Extract the (x, y) coordinate from the center of the cell holding the provided text.  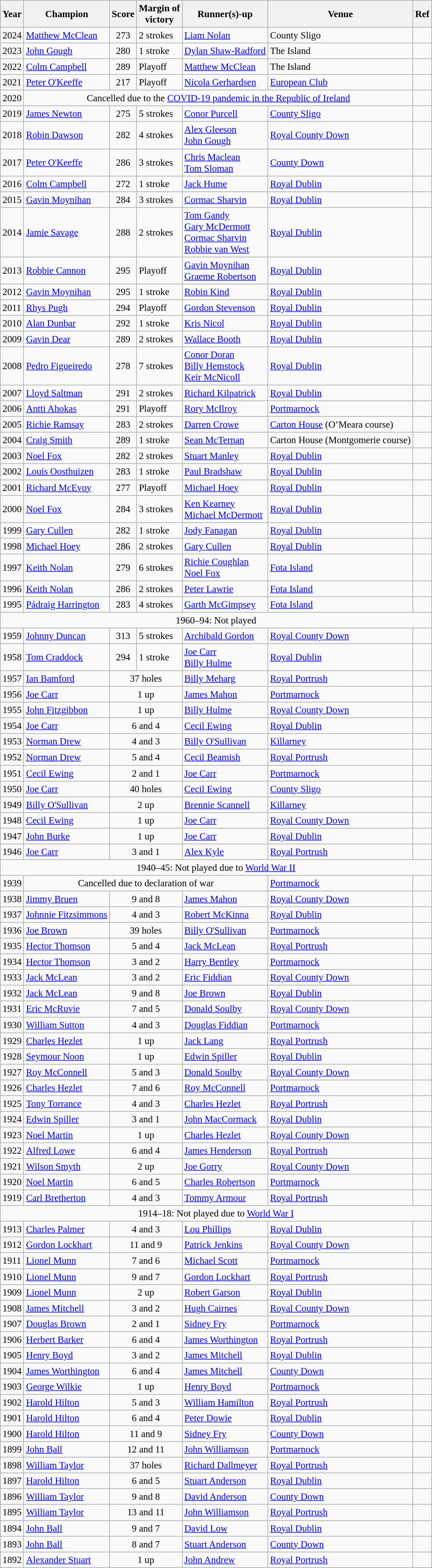
1895 (12, 1513)
1914–18: Not played due to World War I (216, 1214)
292 (123, 323)
Carl Bretherton (67, 1198)
1955 (12, 710)
1897 (12, 1481)
Conor Purcell (225, 114)
2008 (12, 366)
Alexander Stuart (67, 1560)
Joe Gorry (225, 1167)
Gavin Dear (67, 339)
2018 (12, 136)
1952 (12, 757)
Kris Nicol (225, 323)
Jimmy Bruen (67, 899)
217 (123, 82)
2020 (12, 98)
Pádraig Harrington (67, 605)
1927 (12, 1072)
Johnnie Fitzsimmons (67, 915)
Peter Dowie (225, 1418)
1892 (12, 1560)
Conor Doran Billy Hemstock Keir McNicoll (225, 366)
Louis Oosthuizen (67, 472)
1902 (12, 1402)
1949 (12, 805)
1999 (12, 530)
1946 (12, 852)
1906 (12, 1340)
12 and 11 (146, 1450)
John Andrew (225, 1560)
John Burke (67, 836)
278 (123, 366)
Margin ofvictory (159, 14)
Billy Hulme (225, 710)
1951 (12, 773)
Wallace Booth (225, 339)
Cecil Beamish (225, 757)
Jack Lang (225, 1041)
Dylan Shaw-Radford (225, 51)
1947 (12, 836)
2024 (12, 36)
1893 (12, 1544)
Cancelled due to the COVID-19 pandemic in the Republic of Ireland (219, 98)
275 (123, 114)
1899 (12, 1450)
Garth McGimpsey (225, 605)
Eric Fiddian (225, 978)
1898 (12, 1465)
2019 (12, 114)
2022 (12, 67)
40 holes (146, 789)
Jack Hume (225, 184)
Jamie Savage (67, 232)
Robert McKinna (225, 915)
Paul Bradshaw (225, 472)
2013 (12, 270)
1997 (12, 567)
Darren Crowe (225, 425)
Pedro Figueiredo (67, 366)
Stuart Manley (225, 456)
Eric McRuvie (67, 1009)
George Wilkie (67, 1387)
Jody Fanagan (225, 530)
John Gough (67, 51)
1909 (12, 1292)
Chris Maclean Tom Sloman (225, 162)
Craig Smith (67, 440)
1926 (12, 1088)
Tommy Armour (225, 1198)
David Anderson (225, 1497)
Liam Nolan (225, 36)
1935 (12, 946)
2021 (12, 82)
273 (123, 36)
William Hamilton (225, 1402)
Carton House (Montgomerie course) (341, 440)
1938 (12, 899)
Tom Craddock (67, 658)
1923 (12, 1135)
2003 (12, 456)
John Fitzgibbon (67, 710)
1933 (12, 978)
Venue (341, 14)
James Henderson (225, 1151)
Rhys Pugh (67, 308)
European Club (341, 82)
Hugh Cairnes (225, 1308)
Year (12, 14)
1995 (12, 605)
Charles Robertson (225, 1182)
1929 (12, 1041)
1913 (12, 1229)
1925 (12, 1104)
Wilson Smyth (67, 1167)
1911 (12, 1261)
272 (123, 184)
1928 (12, 1056)
2006 (12, 409)
1939 (12, 883)
1912 (12, 1245)
1953 (12, 742)
1904 (12, 1371)
1920 (12, 1182)
2007 (12, 393)
Sean McTernan (225, 440)
Harry Bentley (225, 962)
2009 (12, 339)
1930 (12, 1025)
1998 (12, 546)
280 (123, 51)
2010 (12, 323)
1958 (12, 658)
Champion (67, 14)
1954 (12, 726)
Nicola Gerhardsen (225, 82)
Antti Ahokas (67, 409)
Gordon Stevenson (225, 308)
1931 (12, 1009)
Tony Torrance (67, 1104)
1960–94: Not played (216, 620)
Richie Ramsay (67, 425)
13 and 11 (146, 1513)
1956 (12, 695)
David Low (225, 1528)
Seymour Noon (67, 1056)
Peter Lawrie (225, 589)
2012 (12, 292)
Richard Dallmeyer (225, 1465)
Richard Kilpatrick (225, 393)
1910 (12, 1277)
2002 (12, 472)
Billy Meharg (225, 679)
1903 (12, 1387)
6 strokes (159, 567)
1896 (12, 1497)
1894 (12, 1528)
1900 (12, 1434)
1924 (12, 1119)
Patrick Jenkins (225, 1245)
William Sutton (67, 1025)
Robin Kind (225, 292)
1919 (12, 1198)
1948 (12, 820)
Carton House (O’Meara course) (341, 425)
1908 (12, 1308)
Archibald Gordon (225, 636)
Gavin Moynihan Graeme Robertson (225, 270)
Richard McEvoy (67, 488)
Ken Kearney Michael McDermott (225, 509)
1957 (12, 679)
Herbert Barker (67, 1340)
Douglas Brown (67, 1324)
1959 (12, 636)
Lloyd Saltman (67, 393)
2014 (12, 232)
Robin Dawson (67, 136)
1950 (12, 789)
Ian Bamford (67, 679)
Runner(s)-up (225, 14)
1905 (12, 1355)
Ref (422, 14)
2016 (12, 184)
Cancelled due to declaration of war (146, 883)
Johnny Duncan (67, 636)
7 strokes (159, 366)
1922 (12, 1151)
2011 (12, 308)
1907 (12, 1324)
313 (123, 636)
1940–45: Not played due to World War II (216, 867)
277 (123, 488)
1936 (12, 931)
8 and 7 (146, 1544)
288 (123, 232)
7 and 5 (146, 1009)
1934 (12, 962)
Rory McIlroy (225, 409)
Richie Coughlan Noel Fox (225, 567)
2023 (12, 51)
Joe Carr Billy Hulme (225, 658)
Charles Palmer (67, 1229)
Cormac Sharvin (225, 200)
Douglas Fiddian (225, 1025)
Robbie Cannon (67, 270)
2004 (12, 440)
39 holes (146, 931)
1996 (12, 589)
Alex Kyle (225, 852)
Robert Garson (225, 1292)
James Newton (67, 114)
Tom Gandy Gary McDermott Cormac Sharvin Robbie van West (225, 232)
1901 (12, 1418)
2017 (12, 162)
2005 (12, 425)
Alex Gleeson John Gough (225, 136)
1921 (12, 1167)
John MacCormack (225, 1119)
1932 (12, 993)
1937 (12, 915)
Brennie Scannell (225, 805)
Score (123, 14)
Lou Phillips (225, 1229)
2015 (12, 200)
2000 (12, 509)
2001 (12, 488)
Michael Scott (225, 1261)
Alfred Lowe (67, 1151)
279 (123, 567)
Alan Dunbar (67, 323)
